Identify which cell holds the provided text, then report its [X, Y] central coordinate. 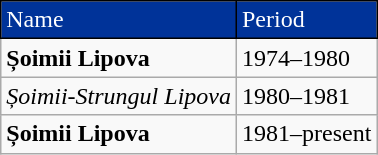
Period [306, 20]
1974–1980 [306, 58]
Șoimii-Strungul Lipova [119, 96]
1980–1981 [306, 96]
1981–present [306, 134]
Name [119, 20]
